For the text-containing cell, return its midpoint in [x, y] coordinate format. 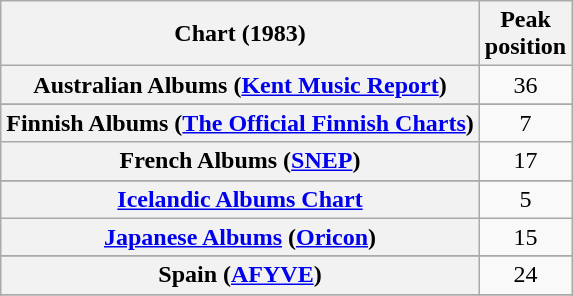
7 [525, 123]
Spain (AFYVE) [240, 275]
Australian Albums (Kent Music Report) [240, 85]
15 [525, 237]
Chart (1983) [240, 34]
5 [525, 199]
Finnish Albums (The Official Finnish Charts) [240, 123]
Peakposition [525, 34]
24 [525, 275]
Icelandic Albums Chart [240, 199]
17 [525, 161]
Japanese Albums (Oricon) [240, 237]
French Albums (SNEP) [240, 161]
36 [525, 85]
